Identify which cell holds the provided text, then report its (X, Y) central coordinate. 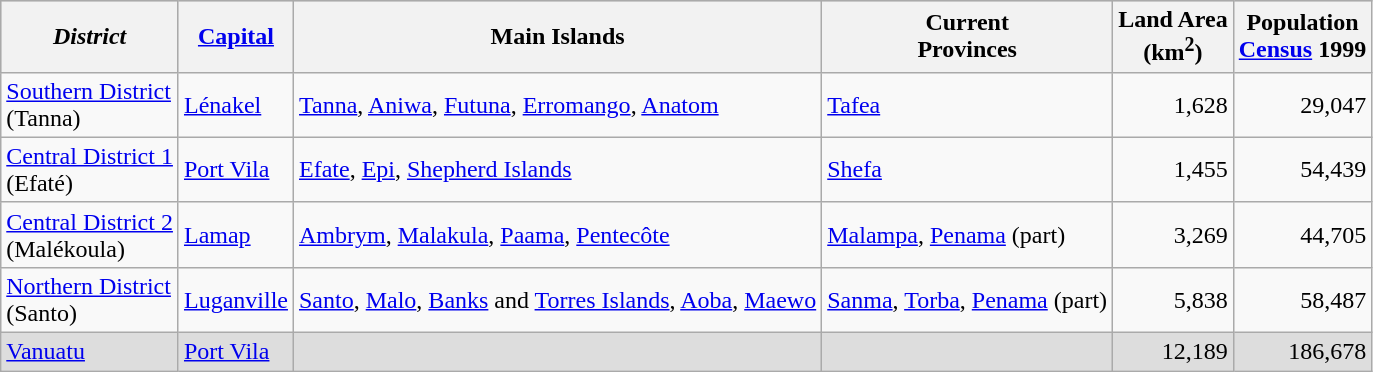
Northern District(Santo) (90, 300)
Luganville (236, 300)
29,047 (1302, 104)
186,678 (1302, 352)
Santo, Malo, Banks and Torres Islands, Aoba, Maewo (557, 300)
Capital (236, 37)
Central District 2(Malékoula) (90, 234)
Lénakel (236, 104)
Vanuatu (90, 352)
12,189 (1174, 352)
District (90, 37)
Shefa (968, 170)
Sanma, Torba, Penama (part) (968, 300)
1,628 (1174, 104)
Land Area(km2) (1174, 37)
Malampa, Penama (part) (968, 234)
Efate, Epi, Shepherd Islands (557, 170)
3,269 (1174, 234)
PopulationCensus 1999 (1302, 37)
1,455 (1174, 170)
58,487 (1302, 300)
44,705 (1302, 234)
Central District 1(Efaté) (90, 170)
5,838 (1174, 300)
Tanna, Aniwa, Futuna, Erromango, Anatom (557, 104)
Main Islands (557, 37)
Tafea (968, 104)
Lamap (236, 234)
Southern District(Tanna) (90, 104)
54,439 (1302, 170)
Ambrym, Malakula, Paama, Pentecôte (557, 234)
CurrentProvinces (968, 37)
